Extract the (x, y) coordinate from the center of the cell holding the provided text.  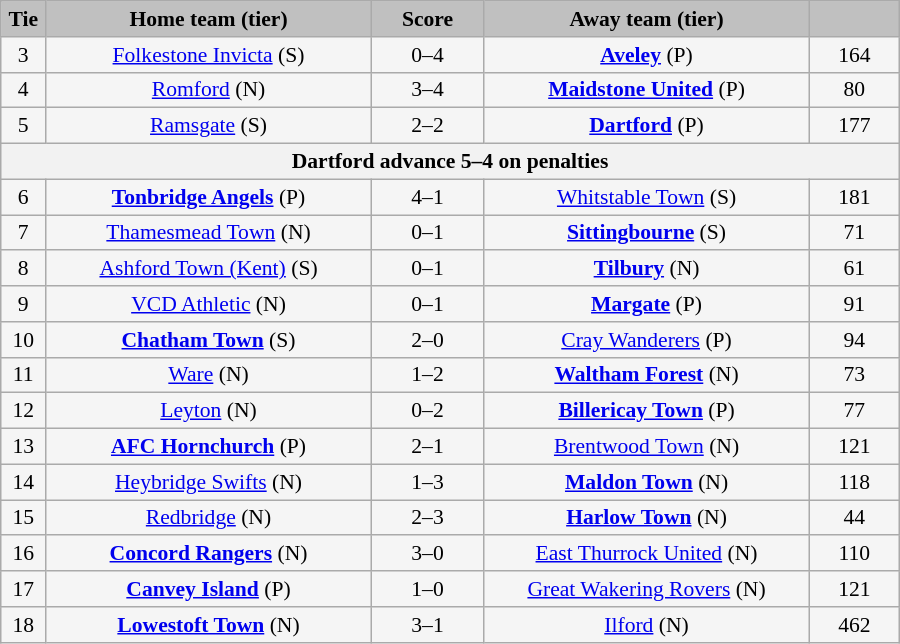
Tilbury (N) (647, 269)
3–1 (427, 625)
3 (24, 55)
1–3 (427, 482)
Ware (N) (209, 375)
4–1 (427, 197)
11 (24, 375)
Concord Rangers (N) (209, 554)
Home team (tier) (209, 19)
9 (24, 304)
181 (854, 197)
Folkestone Invicta (S) (209, 55)
2–0 (427, 340)
77 (854, 411)
AFC Hornchurch (P) (209, 447)
Maidstone United (P) (647, 90)
6 (24, 197)
13 (24, 447)
12 (24, 411)
73 (854, 375)
Billericay Town (P) (647, 411)
5 (24, 126)
Tie (24, 19)
Aveley (P) (647, 55)
2–1 (427, 447)
Dartford advance 5–4 on penalties (450, 162)
7 (24, 233)
4 (24, 90)
Dartford (P) (647, 126)
Great Wakering Rovers (N) (647, 589)
Ilford (N) (647, 625)
Tonbridge Angels (P) (209, 197)
Ashford Town (Kent) (S) (209, 269)
110 (854, 554)
15 (24, 518)
94 (854, 340)
Lowestoft Town (N) (209, 625)
Brentwood Town (N) (647, 447)
3–0 (427, 554)
Maldon Town (N) (647, 482)
44 (854, 518)
Romford (N) (209, 90)
2–3 (427, 518)
Ramsgate (S) (209, 126)
16 (24, 554)
Waltham Forest (N) (647, 375)
Harlow Town (N) (647, 518)
1–2 (427, 375)
Score (427, 19)
17 (24, 589)
8 (24, 269)
10 (24, 340)
0–2 (427, 411)
Sittingbourne (S) (647, 233)
Canvey Island (P) (209, 589)
Away team (tier) (647, 19)
0–4 (427, 55)
80 (854, 90)
Leyton (N) (209, 411)
91 (854, 304)
Thamesmead Town (N) (209, 233)
VCD Athletic (N) (209, 304)
14 (24, 482)
462 (854, 625)
Heybridge Swifts (N) (209, 482)
2–2 (427, 126)
164 (854, 55)
Margate (P) (647, 304)
Cray Wanderers (P) (647, 340)
Whitstable Town (S) (647, 197)
1–0 (427, 589)
East Thurrock United (N) (647, 554)
118 (854, 482)
Chatham Town (S) (209, 340)
61 (854, 269)
Redbridge (N) (209, 518)
18 (24, 625)
177 (854, 126)
71 (854, 233)
3–4 (427, 90)
